Capture the cell that displays the provided text and extract its (x, y) central coordinate. 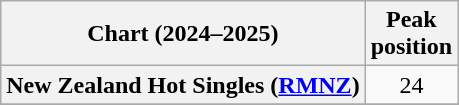
24 (411, 85)
Peakposition (411, 34)
New Zealand Hot Singles (RMNZ) (183, 85)
Chart (2024–2025) (183, 34)
